For the text-containing cell, return its midpoint in [X, Y] coordinate format. 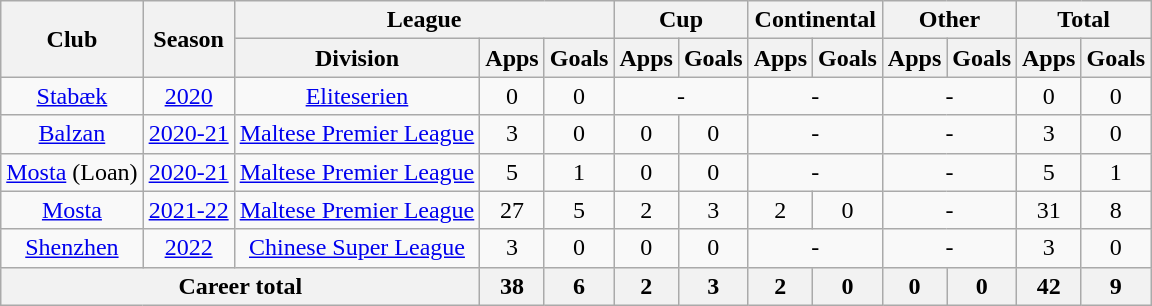
Total [1084, 20]
Continental [815, 20]
2021-22 [188, 210]
Club [72, 39]
League [424, 20]
9 [1116, 286]
Division [357, 58]
Season [188, 39]
2020 [188, 96]
Mosta [72, 210]
Chinese Super League [357, 248]
31 [1049, 210]
Other [949, 20]
Cup [681, 20]
Shenzhen [72, 248]
27 [512, 210]
42 [1049, 286]
Balzan [72, 134]
Eliteserien [357, 96]
Stabæk [72, 96]
6 [579, 286]
Career total [240, 286]
2022 [188, 248]
Mosta (Loan) [72, 172]
38 [512, 286]
8 [1116, 210]
